Provide the [x, y] coordinate of the cell's center where the given text is located.  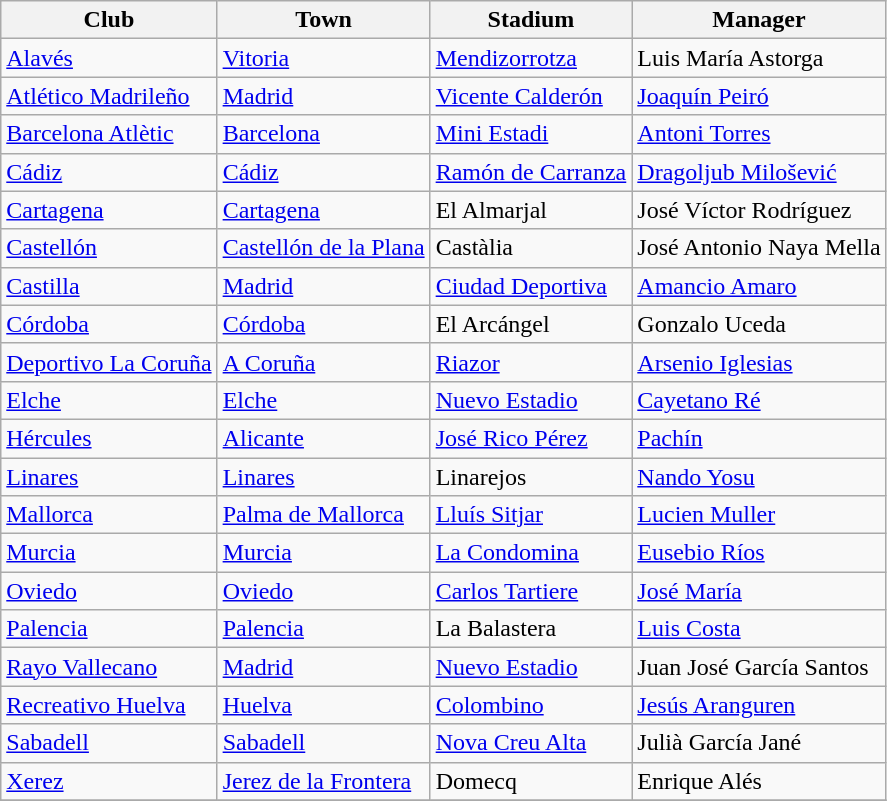
Luis María Astorga [759, 58]
Cayetano Ré [759, 400]
El Almarjal [531, 210]
La Condomina [531, 553]
Mendizorrotza [531, 58]
Castellón [109, 248]
Juan José García Santos [759, 667]
Recreativo Huelva [109, 705]
Mini Estadi [531, 134]
Club [109, 20]
Lucien Muller [759, 515]
La Balastera [531, 629]
Luis Costa [759, 629]
Palma de Mallorca [324, 515]
Stadium [531, 20]
José María [759, 591]
Hércules [109, 438]
Alicante [324, 438]
Xerez [109, 781]
Linarejos [531, 477]
Julià García Jané [759, 743]
A Coruña [324, 362]
Enrique Alés [759, 781]
José Víctor Rodríguez [759, 210]
Amancio Amaro [759, 286]
Carlos Tartiere [531, 591]
Castàlia [531, 248]
Deportivo La Coruña [109, 362]
José Antonio Naya Mella [759, 248]
Barcelona Atlètic [109, 134]
Vitoria [324, 58]
José Rico Pérez [531, 438]
Riazor [531, 362]
Vicente Calderón [531, 96]
Mallorca [109, 515]
Domecq [531, 781]
El Arcángel [531, 324]
Eusebio Ríos [759, 553]
Ramón de Carranza [531, 172]
Huelva [324, 705]
Lluís Sitjar [531, 515]
Nando Yosu [759, 477]
Castellón de la Plana [324, 248]
Rayo Vallecano [109, 667]
Castilla [109, 286]
Alavés [109, 58]
Atlético Madrileño [109, 96]
Arsenio Iglesias [759, 362]
Joaquín Peiró [759, 96]
Barcelona [324, 134]
Jerez de la Frontera [324, 781]
Town [324, 20]
Colombino [531, 705]
Gonzalo Uceda [759, 324]
Nova Creu Alta [531, 743]
Dragoljub Milošević [759, 172]
Jesús Aranguren [759, 705]
Pachín [759, 438]
Antoni Torres [759, 134]
Manager [759, 20]
Ciudad Deportiva [531, 286]
